Extract the [x, y] coordinate from the center of the cell holding the provided text.  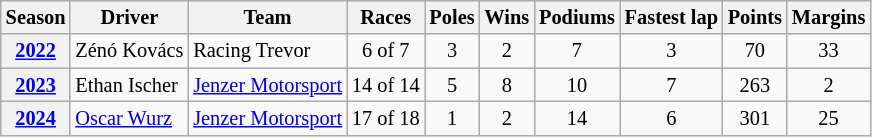
Races [386, 17]
2024 [36, 118]
14 [577, 118]
Margins [828, 17]
Driver [129, 17]
70 [755, 51]
2022 [36, 51]
Points [755, 17]
Podiums [577, 17]
Zénó Kovács [129, 51]
25 [828, 118]
Poles [452, 17]
Ethan Ischer [129, 85]
Racing Trevor [268, 51]
14 of 14 [386, 85]
263 [755, 85]
Season [36, 17]
6 of 7 [386, 51]
301 [755, 118]
17 of 18 [386, 118]
Wins [506, 17]
8 [506, 85]
5 [452, 85]
Fastest lap [672, 17]
Team [268, 17]
1 [452, 118]
2023 [36, 85]
33 [828, 51]
6 [672, 118]
Oscar Wurz [129, 118]
10 [577, 85]
